Locate the cell with the specified text and output its (X, Y) center coordinate. 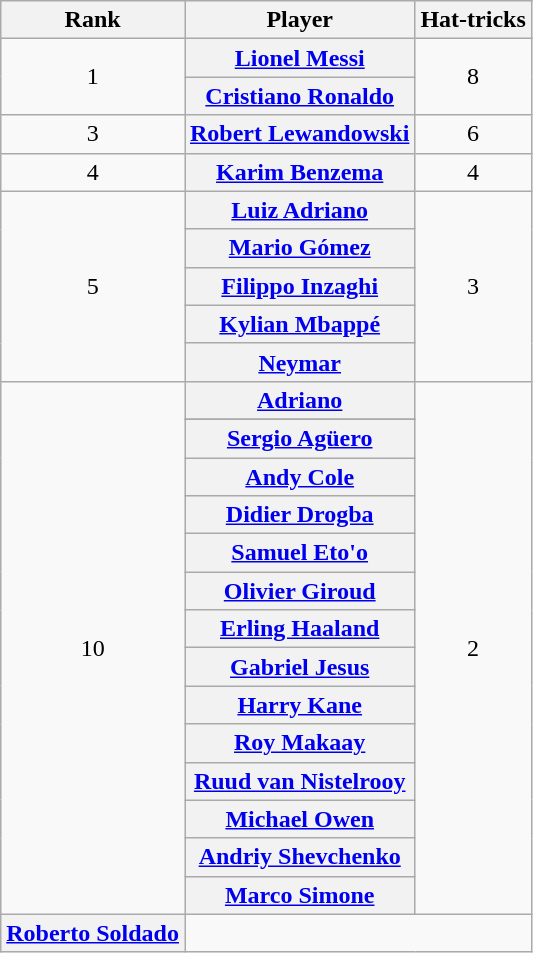
Harry Kane (299, 705)
Didier Drogba (299, 515)
Andy Cole (299, 477)
Ruud van Nistelrooy (299, 781)
Mario Gómez (299, 248)
5 (93, 286)
Player (299, 20)
Kylian Mbappé (299, 324)
Luiz Adriano (299, 210)
Lionel Messi (299, 58)
Robert Lewandowski (299, 134)
Karim Benzema (299, 172)
Andriy Shevchenko (299, 857)
Erling Haaland (299, 629)
Roberto Soldado (93, 933)
10 (93, 648)
Marco Simone (299, 895)
6 (473, 134)
1 (93, 77)
Cristiano Ronaldo (299, 96)
Sergio Agüero (299, 438)
Adriano (299, 400)
Roy Makaay (299, 743)
Hat-tricks (473, 20)
2 (473, 648)
Filippo Inzaghi (299, 286)
Neymar (299, 362)
8 (473, 77)
Samuel Eto'o (299, 553)
Michael Owen (299, 819)
Gabriel Jesus (299, 667)
Rank (93, 20)
Olivier Giroud (299, 591)
